Provide the [X, Y] coordinate of the cell's center where the given text is located.  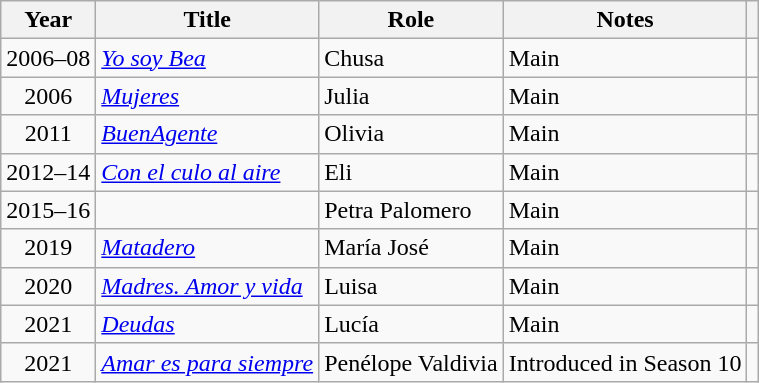
Julia [412, 96]
Amar es para siempre [208, 362]
2006 [48, 96]
Matadero [208, 248]
Penélope Valdivia [412, 362]
2015–16 [48, 210]
Olivia [412, 134]
2012–14 [48, 172]
2019 [48, 248]
Deudas [208, 324]
Luisa [412, 286]
Petra Palomero [412, 210]
Title [208, 20]
Madres. Amor y vida [208, 286]
2011 [48, 134]
Con el culo al aire [208, 172]
2020 [48, 286]
Introduced in Season 10 [625, 362]
Notes [625, 20]
Year [48, 20]
BuenAgente [208, 134]
Yo soy Bea [208, 58]
María José [412, 248]
2006–08 [48, 58]
Role [412, 20]
Eli [412, 172]
Chusa [412, 58]
Mujeres [208, 96]
Lucía [412, 324]
